Capture the cell that displays the provided text and extract its (x, y) central coordinate. 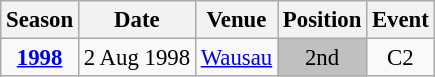
2nd (322, 58)
Venue (236, 20)
Event (401, 20)
Season (40, 20)
Date (136, 20)
C2 (401, 58)
2 Aug 1998 (136, 58)
Position (322, 20)
Wausau (236, 58)
1998 (40, 58)
